Determine the (x, y) coordinate at the center of the cell enclosing the given text.  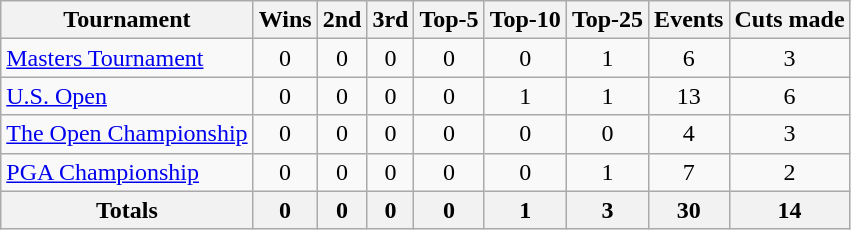
Top-5 (449, 20)
Top-10 (525, 20)
Masters Tournament (127, 58)
PGA Championship (127, 172)
Wins (285, 20)
Tournament (127, 20)
Totals (127, 210)
Events (689, 20)
14 (790, 210)
30 (689, 210)
4 (689, 134)
13 (689, 96)
2nd (342, 20)
The Open Championship (127, 134)
7 (689, 172)
Top-25 (607, 20)
U.S. Open (127, 96)
2 (790, 172)
Cuts made (790, 20)
3rd (390, 20)
